Determine the (x, y) coordinate at the center of the cell enclosing the given text.  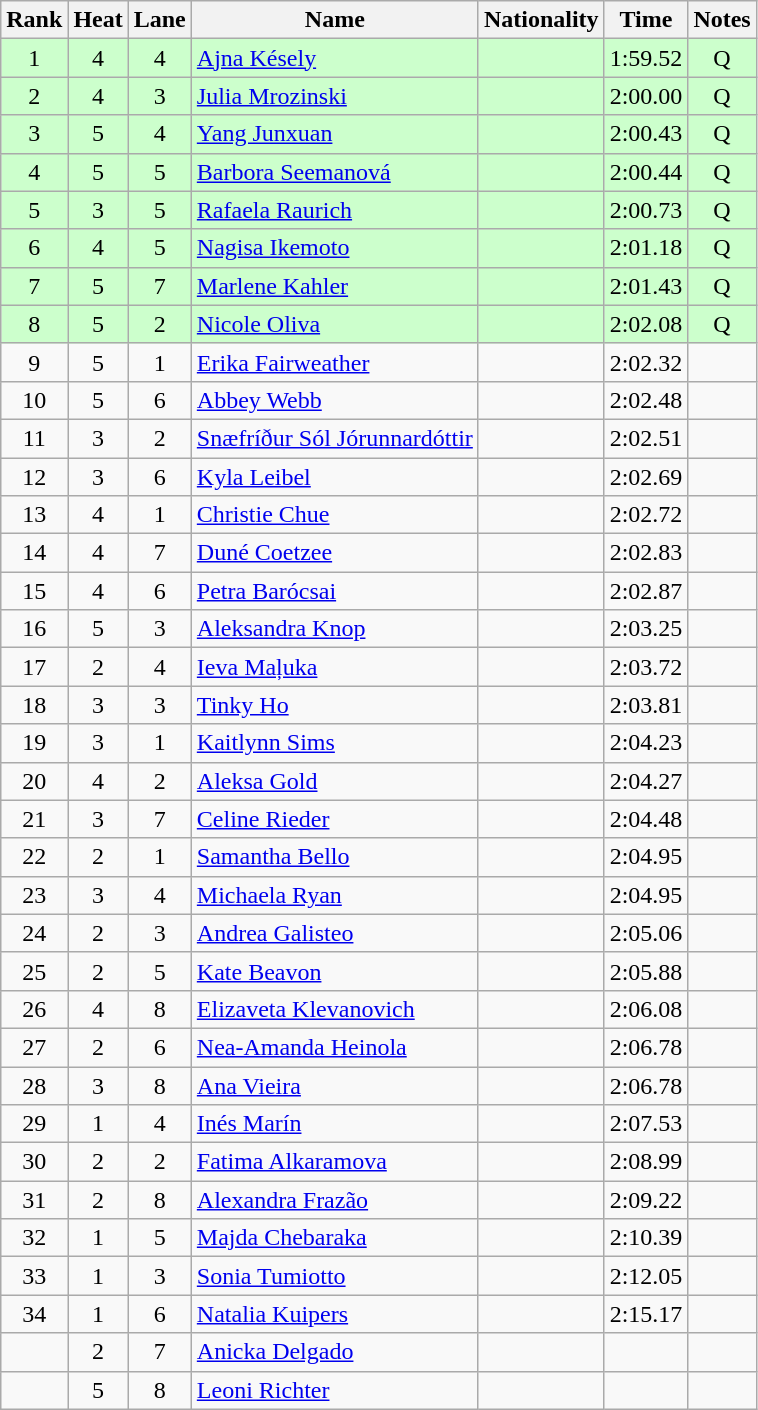
13 (34, 515)
Lane (160, 20)
32 (34, 1238)
Kyla Leibel (334, 477)
2:02.69 (646, 477)
Duné Coetzee (334, 553)
25 (34, 971)
2:05.06 (646, 933)
23 (34, 895)
2:03.25 (646, 629)
Ieva Maļuka (334, 667)
Samantha Bello (334, 857)
22 (34, 857)
Aleksandra Knop (334, 629)
Julia Mrozinski (334, 96)
Kaitlynn Sims (334, 743)
Celine Rieder (334, 819)
Abbey Webb (334, 400)
2:08.99 (646, 1162)
Ajna Késely (334, 58)
31 (34, 1200)
2:09.22 (646, 1200)
Inés Marín (334, 1124)
Andrea Galisteo (334, 933)
2:02.48 (646, 400)
2:02.72 (646, 515)
2:15.17 (646, 1314)
16 (34, 629)
10 (34, 400)
2:00.73 (646, 210)
1:59.52 (646, 58)
Nicole Oliva (334, 324)
Christie Chue (334, 515)
2:02.08 (646, 324)
29 (34, 1124)
2:04.27 (646, 781)
Natalia Kuipers (334, 1314)
9 (34, 362)
Aleksa Gold (334, 781)
Ana Vieira (334, 1085)
Yang Junxuan (334, 134)
2:05.88 (646, 971)
2:06.08 (646, 1009)
26 (34, 1009)
2:02.32 (646, 362)
Name (334, 20)
19 (34, 743)
2:00.43 (646, 134)
Petra Barócsai (334, 591)
15 (34, 591)
14 (34, 553)
2:02.51 (646, 438)
34 (34, 1314)
2:03.81 (646, 705)
Barbora Seemanová (334, 172)
2:00.44 (646, 172)
2:02.87 (646, 591)
Sonia Tumiotto (334, 1276)
33 (34, 1276)
30 (34, 1162)
28 (34, 1085)
Nagisa Ikemoto (334, 248)
2:01.18 (646, 248)
Anicka Delgado (334, 1352)
2:07.53 (646, 1124)
11 (34, 438)
Michaela Ryan (334, 895)
Elizaveta Klevanovich (334, 1009)
Heat (98, 20)
18 (34, 705)
Notes (722, 20)
Leoni Richter (334, 1390)
Marlene Kahler (334, 286)
27 (34, 1047)
24 (34, 933)
Nationality (541, 20)
Time (646, 20)
Tinky Ho (334, 705)
12 (34, 477)
2:10.39 (646, 1238)
Rank (34, 20)
2:00.00 (646, 96)
Erika Fairweather (334, 362)
2:12.05 (646, 1276)
20 (34, 781)
2:02.83 (646, 553)
Alexandra Frazão (334, 1200)
Nea-Amanda Heinola (334, 1047)
2:03.72 (646, 667)
Snæfríður Sól Jórunnardóttir (334, 438)
2:01.43 (646, 286)
2:04.48 (646, 819)
2:04.23 (646, 743)
Majda Chebaraka (334, 1238)
21 (34, 819)
17 (34, 667)
Fatima Alkaramova (334, 1162)
Kate Beavon (334, 971)
Rafaela Raurich (334, 210)
